Return (X, Y) of the center of cell containing provided text 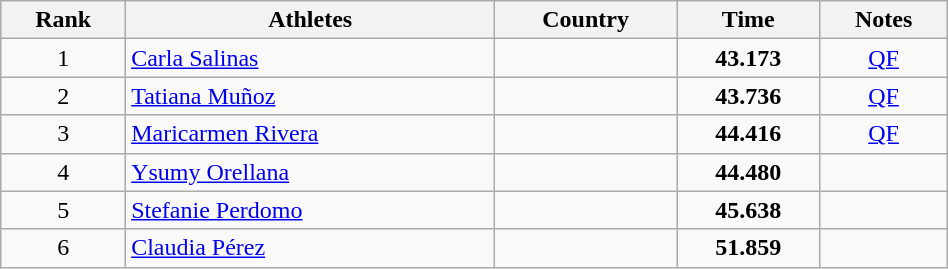
Rank (64, 20)
5 (64, 210)
Carla Salinas (310, 58)
43.736 (748, 96)
45.638 (748, 210)
Claudia Pérez (310, 248)
Stefanie Perdomo (310, 210)
43.173 (748, 58)
Time (748, 20)
4 (64, 172)
44.416 (748, 134)
Tatiana Muñoz (310, 96)
Notes (884, 20)
3 (64, 134)
1 (64, 58)
Maricarmen Rivera (310, 134)
2 (64, 96)
51.859 (748, 248)
44.480 (748, 172)
Athletes (310, 20)
Country (586, 20)
6 (64, 248)
Ysumy Orellana (310, 172)
